Find where the given text appears and provide that cell's center as (X, Y) coordinate. 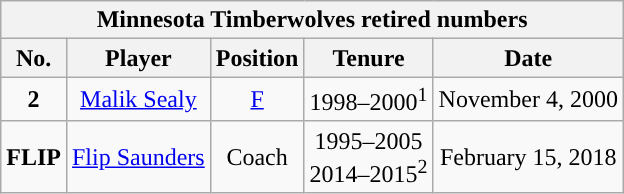
F (257, 100)
Coach (257, 157)
1995–20052014–20152 (368, 157)
FLIP (34, 157)
Date (528, 58)
Player (138, 58)
Tenure (368, 58)
Minnesota Timberwolves retired numbers (312, 20)
1998–20001 (368, 100)
Position (257, 58)
2 (34, 100)
February 15, 2018 (528, 157)
No. (34, 58)
November 4, 2000 (528, 100)
Malik Sealy (138, 100)
Flip Saunders (138, 157)
